Determine the (x, y) coordinate at the center of the cell enclosing the given text.  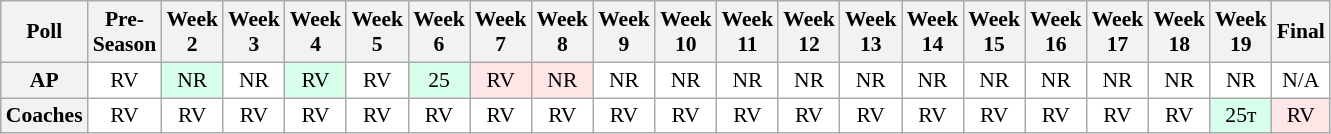
25т (1241, 116)
N/A (1301, 80)
Week8 (562, 32)
AP (44, 80)
Final (1301, 32)
Week3 (254, 32)
Week15 (994, 32)
Week9 (624, 32)
Week14 (933, 32)
Week12 (809, 32)
Week17 (1118, 32)
Week11 (748, 32)
Coaches (44, 116)
Week5 (377, 32)
Week10 (686, 32)
Week7 (501, 32)
Poll (44, 32)
Week19 (1241, 32)
Week2 (192, 32)
Week6 (439, 32)
Pre-Season (125, 32)
25 (439, 80)
Week18 (1179, 32)
Week13 (871, 32)
Week4 (316, 32)
Week16 (1056, 32)
